From the cell containing the given text, extract its center point as [x, y] coordinate. 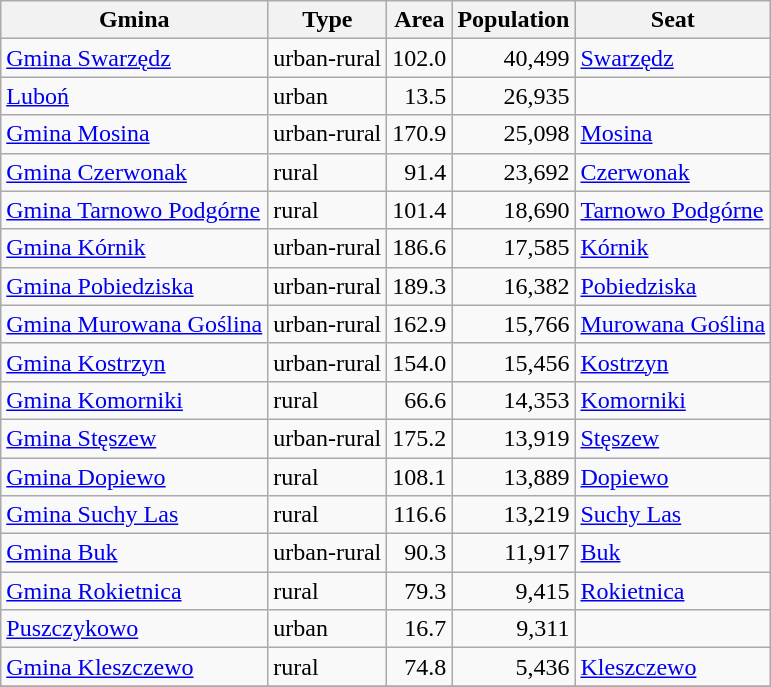
Swarzędz [673, 58]
Kleszczewo [673, 667]
Gmina Kórnik [134, 248]
175.2 [420, 438]
Gmina Kleszczewo [134, 667]
26,935 [514, 96]
18,690 [514, 210]
Seat [673, 20]
Rokietnica [673, 591]
Gmina Rokietnica [134, 591]
66.6 [420, 400]
Puszczykowo [134, 629]
Gmina Murowana Goślina [134, 324]
23,692 [514, 172]
Gmina Kostrzyn [134, 362]
13,219 [514, 515]
Population [514, 20]
108.1 [420, 477]
Gmina Pobiedziska [134, 286]
189.3 [420, 286]
14,353 [514, 400]
90.3 [420, 553]
Dopiewo [673, 477]
13,919 [514, 438]
Area [420, 20]
16.7 [420, 629]
Gmina Mosina [134, 134]
Kórnik [673, 248]
40,499 [514, 58]
79.3 [420, 591]
11,917 [514, 553]
5,436 [514, 667]
102.0 [420, 58]
Murowana Goślina [673, 324]
74.8 [420, 667]
116.6 [420, 515]
17,585 [514, 248]
Gmina Buk [134, 553]
Czerwonak [673, 172]
Type [328, 20]
Gmina Suchy Las [134, 515]
9,311 [514, 629]
Gmina Komorniki [134, 400]
Mosina [673, 134]
15,766 [514, 324]
Gmina Dopiewo [134, 477]
101.4 [420, 210]
186.6 [420, 248]
Pobiedziska [673, 286]
Gmina [134, 20]
15,456 [514, 362]
13,889 [514, 477]
Gmina Swarzędz [134, 58]
Kostrzyn [673, 362]
Gmina Czerwonak [134, 172]
13.5 [420, 96]
154.0 [420, 362]
Luboń [134, 96]
170.9 [420, 134]
Komorniki [673, 400]
Tarnowo Podgórne [673, 210]
162.9 [420, 324]
Gmina Tarnowo Podgórne [134, 210]
16,382 [514, 286]
Stęszew [673, 438]
91.4 [420, 172]
Buk [673, 553]
Suchy Las [673, 515]
Gmina Stęszew [134, 438]
9,415 [514, 591]
25,098 [514, 134]
